Return the (x, y) coordinate for the center point of the cell that contains the specified text.  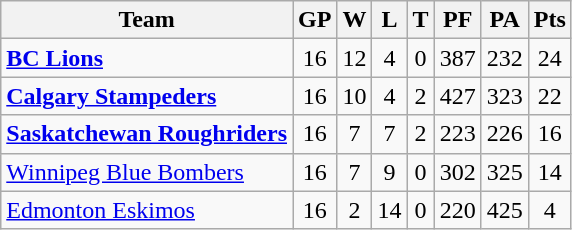
24 (550, 58)
325 (504, 172)
Saskatchewan Roughriders (147, 134)
220 (458, 210)
387 (458, 58)
12 (354, 58)
Winnipeg Blue Bombers (147, 172)
9 (390, 172)
22 (550, 96)
BC Lions (147, 58)
302 (458, 172)
PF (458, 20)
T (420, 20)
425 (504, 210)
223 (458, 134)
10 (354, 96)
226 (504, 134)
427 (458, 96)
W (354, 20)
L (390, 20)
323 (504, 96)
PA (504, 20)
Team (147, 20)
Calgary Stampeders (147, 96)
Pts (550, 20)
Edmonton Eskimos (147, 210)
GP (315, 20)
232 (504, 58)
